Identify which cell holds the provided text, then report its [X, Y] central coordinate. 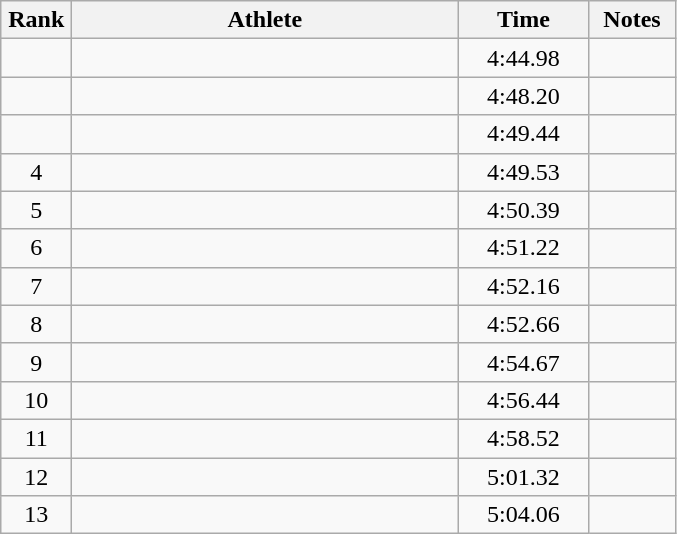
Athlete [265, 20]
4:48.20 [524, 96]
Notes [632, 20]
13 [36, 515]
5 [36, 210]
11 [36, 438]
8 [36, 324]
Time [524, 20]
4:54.67 [524, 362]
12 [36, 477]
10 [36, 400]
9 [36, 362]
4:50.39 [524, 210]
4:52.16 [524, 286]
4:49.53 [524, 172]
5:04.06 [524, 515]
4:44.98 [524, 58]
6 [36, 248]
5:01.32 [524, 477]
4:49.44 [524, 134]
4:58.52 [524, 438]
7 [36, 286]
4:56.44 [524, 400]
4:52.66 [524, 324]
4:51.22 [524, 248]
Rank [36, 20]
4 [36, 172]
